Provide the [X, Y] coordinate of the cell's center where the given text is located.  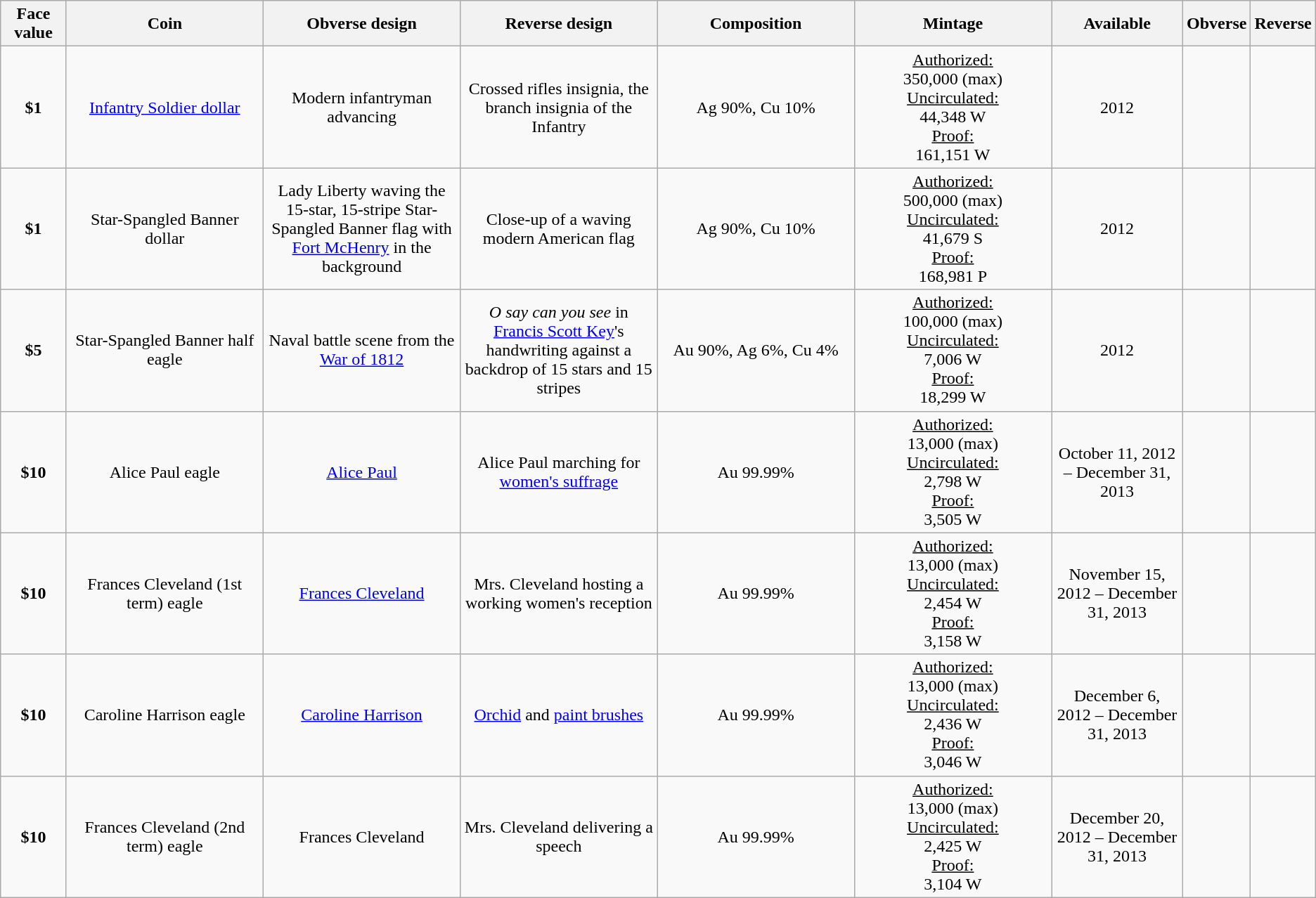
Reverse design [559, 24]
Authorized:13,000 (max)Uncirculated:2,798 WProof:3,505 W [953, 472]
Obverse [1217, 24]
Authorized:500,000 (max)Uncirculated:41,679 SProof:168,981 P [953, 229]
Close-up of a waving modern American flag [559, 229]
December 6, 2012 – December 31, 2013 [1118, 715]
Caroline Harrison [361, 715]
Mrs. Cleveland delivering a speech [559, 836]
Lady Liberty waving the 15-star, 15-stripe Star-Spangled Banner flag with Fort McHenry in the background [361, 229]
Face value [34, 24]
Authorized:100,000 (max)Uncirculated:7,006 WProof:18,299 W [953, 350]
Naval battle scene from the War of 1812 [361, 350]
Available [1118, 24]
$5 [34, 350]
Infantry Soldier dollar [164, 107]
Orchid and paint brushes [559, 715]
October 11, 2012 – December 31, 2013 [1118, 472]
Alice Paul eagle [164, 472]
December 20, 2012 – December 31, 2013 [1118, 836]
Mintage [953, 24]
Au 90%, Ag 6%, Cu 4% [756, 350]
Star-Spangled Banner half eagle [164, 350]
Alice Paul marching for women's suffrage [559, 472]
Reverse [1283, 24]
November 15, 2012 – December 31, 2013 [1118, 593]
Crossed rifles insignia, the branch insignia of the Infantry [559, 107]
Modern infantryman advancing [361, 107]
Obverse design [361, 24]
Authorized:13,000 (max)Uncirculated:2,454 WProof:3,158 W [953, 593]
Authorized:350,000 (max)Uncirculated:44,348 WProof:161,151 W [953, 107]
Mrs. Cleveland hosting a working women's reception [559, 593]
Authorized:13,000 (max)Uncirculated:2,425 WProof:3,104 W [953, 836]
Caroline Harrison eagle [164, 715]
Star-Spangled Banner dollar [164, 229]
Authorized:13,000 (max)Uncirculated:2,436 WProof:3,046 W [953, 715]
Alice Paul [361, 472]
Coin [164, 24]
Frances Cleveland (1st term) eagle [164, 593]
Frances Cleveland (2nd term) eagle [164, 836]
Composition [756, 24]
O say can you see in Francis Scott Key's handwriting against a backdrop of 15 stars and 15 stripes [559, 350]
